Scan for the cell matching the given text and deliver its [x, y] coordinate at center. 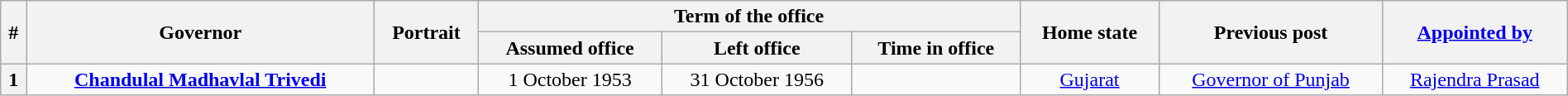
Term of the office [749, 17]
1 October 1953 [570, 79]
31 October 1956 [757, 79]
Assumed office [570, 48]
Governor of Punjab [1270, 79]
1 [13, 79]
Home state [1090, 32]
Gujarat [1090, 79]
Rajendra Prasad [1475, 79]
# [13, 32]
Appointed by [1475, 32]
Previous post [1270, 32]
Portrait [427, 32]
Governor [200, 32]
Left office [757, 48]
Time in office [936, 48]
Chandulal Madhavlal Trivedi [200, 79]
